Return (X, Y) of the center of cell containing provided text 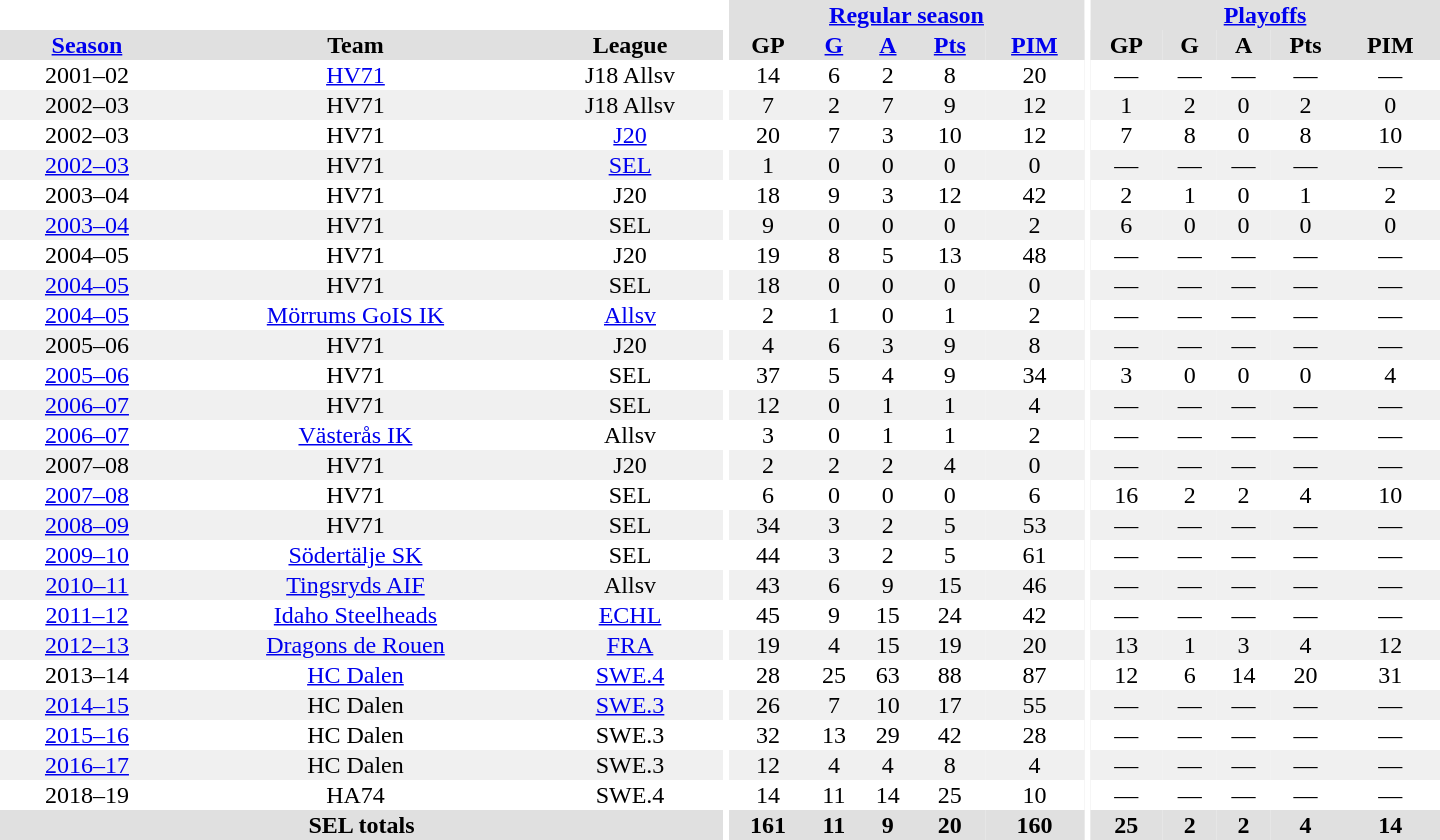
29 (888, 735)
Tingsryds AIF (356, 585)
2008–09 (87, 525)
16 (1126, 495)
FRA (630, 645)
Södertälje SK (356, 555)
26 (768, 705)
161 (768, 825)
Idaho Steelheads (356, 615)
League (630, 45)
45 (768, 615)
37 (768, 375)
63 (888, 675)
24 (950, 615)
32 (768, 735)
2014–15 (87, 705)
160 (1034, 825)
53 (1034, 525)
Regular season (906, 15)
44 (768, 555)
31 (1390, 675)
2001–02 (87, 75)
48 (1034, 255)
2015–16 (87, 735)
2009–10 (87, 555)
87 (1034, 675)
46 (1034, 585)
SEL totals (362, 825)
Playoffs (1265, 15)
88 (950, 675)
2016–17 (87, 765)
Season (87, 45)
2013–14 (87, 675)
HA74 (356, 795)
2018–19 (87, 795)
61 (1034, 555)
Team (356, 45)
ECHL (630, 615)
Dragons de Rouen (356, 645)
17 (950, 705)
2010–11 (87, 585)
2012–13 (87, 645)
43 (768, 585)
Mörrums GoIS IK (356, 315)
Västerås IK (356, 435)
55 (1034, 705)
2011–12 (87, 615)
